Provide the (x, y) coordinate of the cell's center where the given text is located.  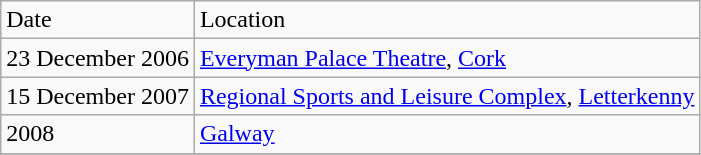
Regional Sports and Leisure Complex, Letterkenny (447, 96)
Everyman Palace Theatre, Cork (447, 58)
Date (98, 20)
2008 (98, 134)
15 December 2007 (98, 96)
23 December 2006 (98, 58)
Galway (447, 134)
Location (447, 20)
